Capture the cell that displays the provided text and extract its [x, y] central coordinate. 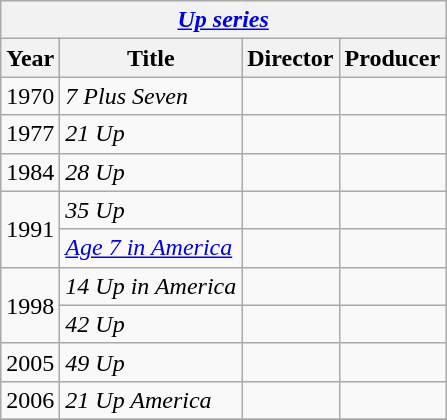
42 Up [151, 324]
7 Plus Seven [151, 96]
1991 [30, 229]
1984 [30, 172]
28 Up [151, 172]
2005 [30, 362]
Year [30, 58]
1998 [30, 305]
21 Up [151, 134]
Producer [392, 58]
1977 [30, 134]
Age 7 in America [151, 248]
35 Up [151, 210]
21 Up America [151, 400]
1970 [30, 96]
Up series [224, 20]
14 Up in America [151, 286]
Title [151, 58]
Director [290, 58]
49 Up [151, 362]
2006 [30, 400]
